Scan for the cell matching the given text and deliver its (X, Y) coordinate at center. 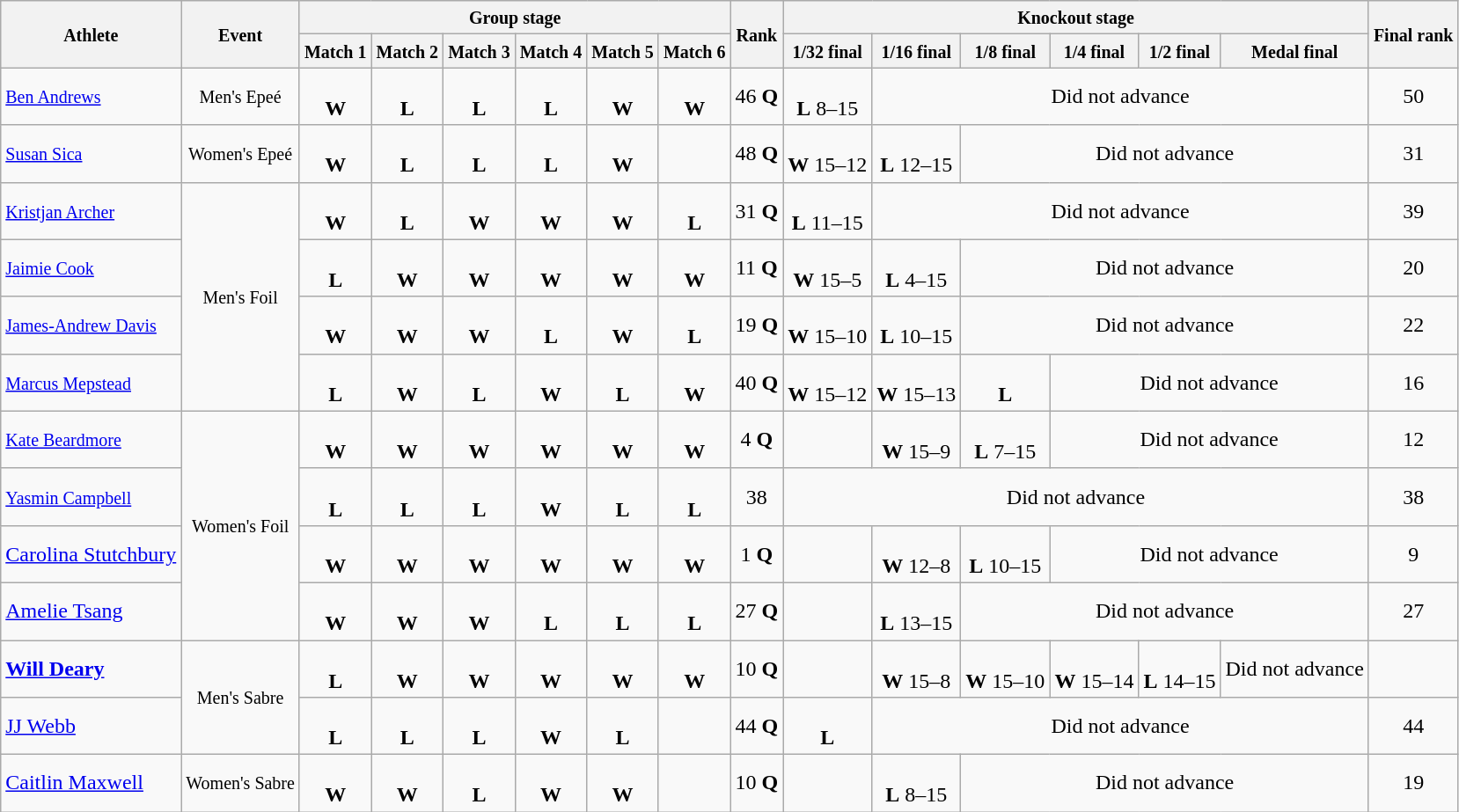
Men's Epeé (241, 97)
40 Q (757, 382)
50 (1413, 97)
Kristjan Archer (92, 211)
L 14–15 (1179, 669)
Kate Beardmore (92, 440)
1/8 final (1005, 51)
W 15–13 (917, 382)
1/4 final (1095, 51)
31 Q (757, 211)
Will Deary (92, 669)
L 13–15 (917, 611)
46 Q (757, 97)
1 Q (757, 554)
31 (1413, 153)
W 12–8 (917, 554)
44 Q (757, 727)
Men's Sabre (241, 698)
48 Q (757, 153)
W 15–5 (827, 267)
Marcus Mepstead (92, 382)
19 (1413, 783)
Final rank (1413, 34)
16 (1413, 382)
Jaimie Cook (92, 267)
Rank (757, 34)
12 (1413, 440)
Match 6 (694, 51)
9 (1413, 554)
Women's Sabre (241, 783)
Women's Foil (241, 525)
L 11–15 (827, 211)
Match 1 (335, 51)
Match 2 (407, 51)
W 15–14 (1095, 669)
JJ Webb (92, 727)
22 (1413, 326)
Amelie Tsang (92, 611)
39 (1413, 211)
Ben Andrews (92, 97)
27 (1413, 611)
Match 5 (623, 51)
Carolina Stutchbury (92, 554)
James-Andrew Davis (92, 326)
4 Q (757, 440)
Knockout stage (1076, 18)
27 Q (757, 611)
44 (1413, 727)
Match 3 (480, 51)
W 15–9 (917, 440)
1/32 final (827, 51)
Women's Epeé (241, 153)
Group stage (515, 18)
Athlete (92, 34)
Men's Foil (241, 296)
L 7–15 (1005, 440)
11 Q (757, 267)
1/2 final (1179, 51)
L 4–15 (917, 267)
Match 4 (551, 51)
19 Q (757, 326)
Susan Sica (92, 153)
Event (241, 34)
Yasmin Campbell (92, 496)
W 15–8 (917, 669)
L 12–15 (917, 153)
Medal final (1294, 51)
Caitlin Maxwell (92, 783)
1/16 final (917, 51)
20 (1413, 267)
